Search for the cell housing the specified text and yield its (X, Y) center coordinate. 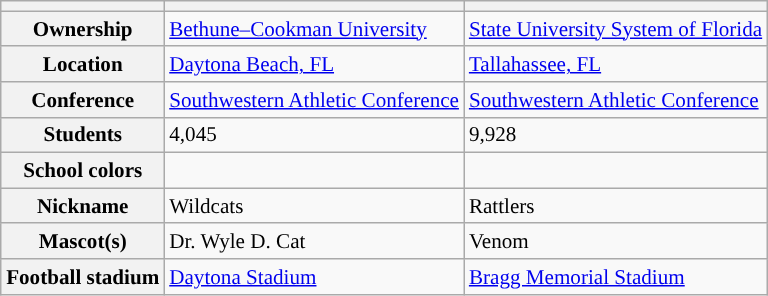
Bragg Memorial Stadium (616, 276)
Ownership (82, 28)
Tallahassee, FL (616, 64)
Wildcats (314, 206)
Mascot(s) (82, 240)
Rattlers (616, 206)
School colors (82, 170)
Venom (616, 240)
Daytona Beach, FL (314, 64)
Daytona Stadium (314, 276)
Dr. Wyle D. Cat (314, 240)
9,928 (616, 134)
Students (82, 134)
Football stadium (82, 276)
Bethune–Cookman University (314, 28)
Conference (82, 100)
State University System of Florida (616, 28)
Nickname (82, 206)
4,045 (314, 134)
Location (82, 64)
